Pinpoint the cell where the given text exists, returning its (X, Y) midpoint coordinate. 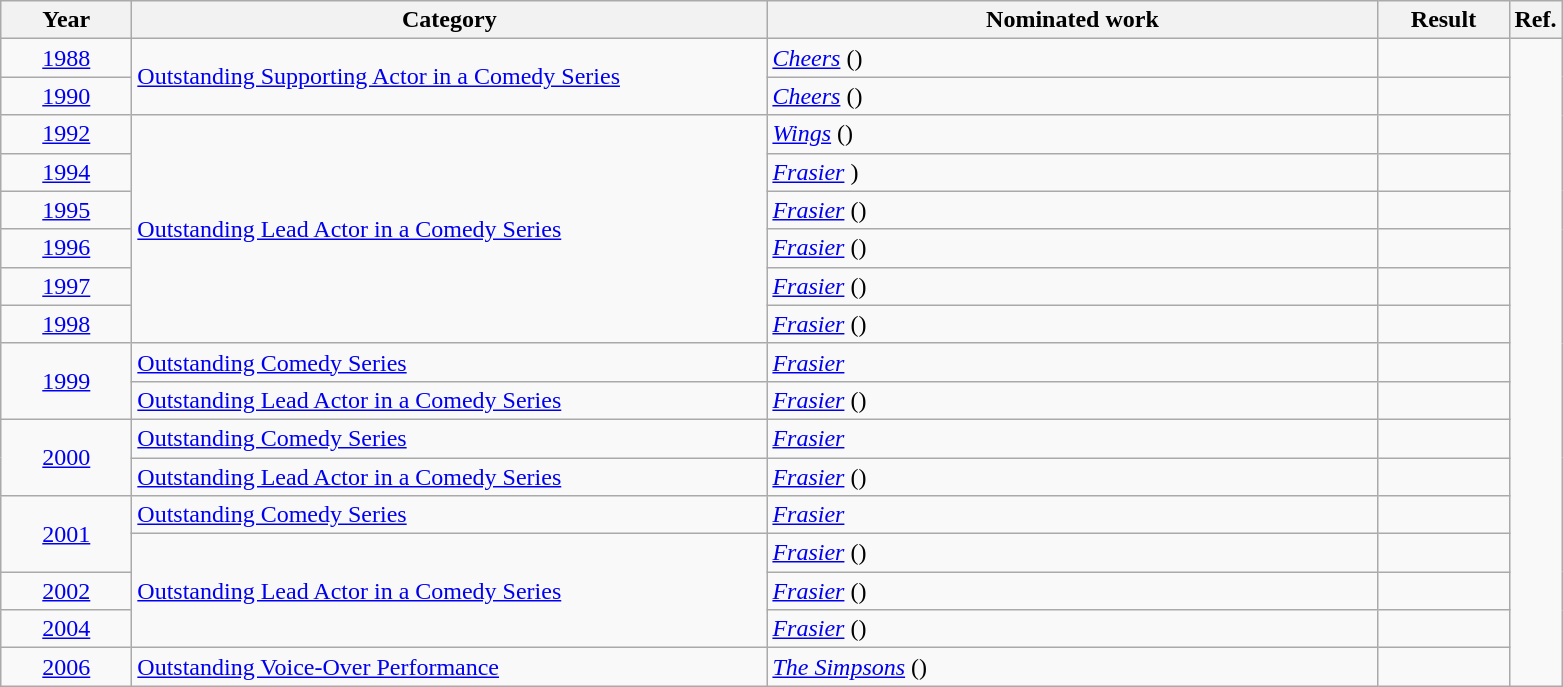
1996 (66, 248)
1999 (66, 381)
Ref. (1536, 20)
Category (450, 20)
1988 (66, 58)
Wings () (1072, 134)
1998 (66, 324)
2000 (66, 457)
Nominated work (1072, 20)
1994 (66, 172)
2002 (66, 591)
2001 (66, 534)
2004 (66, 629)
1995 (66, 210)
The Simpsons () (1072, 667)
1997 (66, 286)
Outstanding Supporting Actor in a Comedy Series (450, 77)
Frasier ) (1072, 172)
1990 (66, 96)
2006 (66, 667)
1992 (66, 134)
Outstanding Voice-Over Performance (450, 667)
Result (1444, 20)
Year (66, 20)
